Extract the (X, Y) coordinate from the center of the cell holding the provided text.  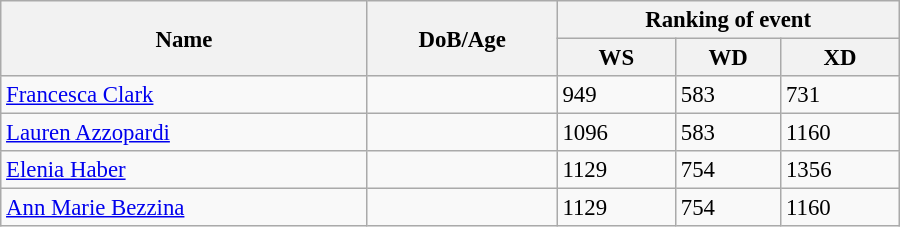
XD (840, 58)
Elenia Haber (184, 170)
WD (728, 58)
Ranking of event (728, 20)
Lauren Azzopardi (184, 133)
DoB/Age (462, 38)
949 (616, 95)
1356 (840, 170)
Name (184, 38)
731 (840, 95)
1096 (616, 133)
Ann Marie Bezzina (184, 208)
Francesca Clark (184, 95)
WS (616, 58)
